Determine the (X, Y) coordinate at the center of the cell enclosing the given text.  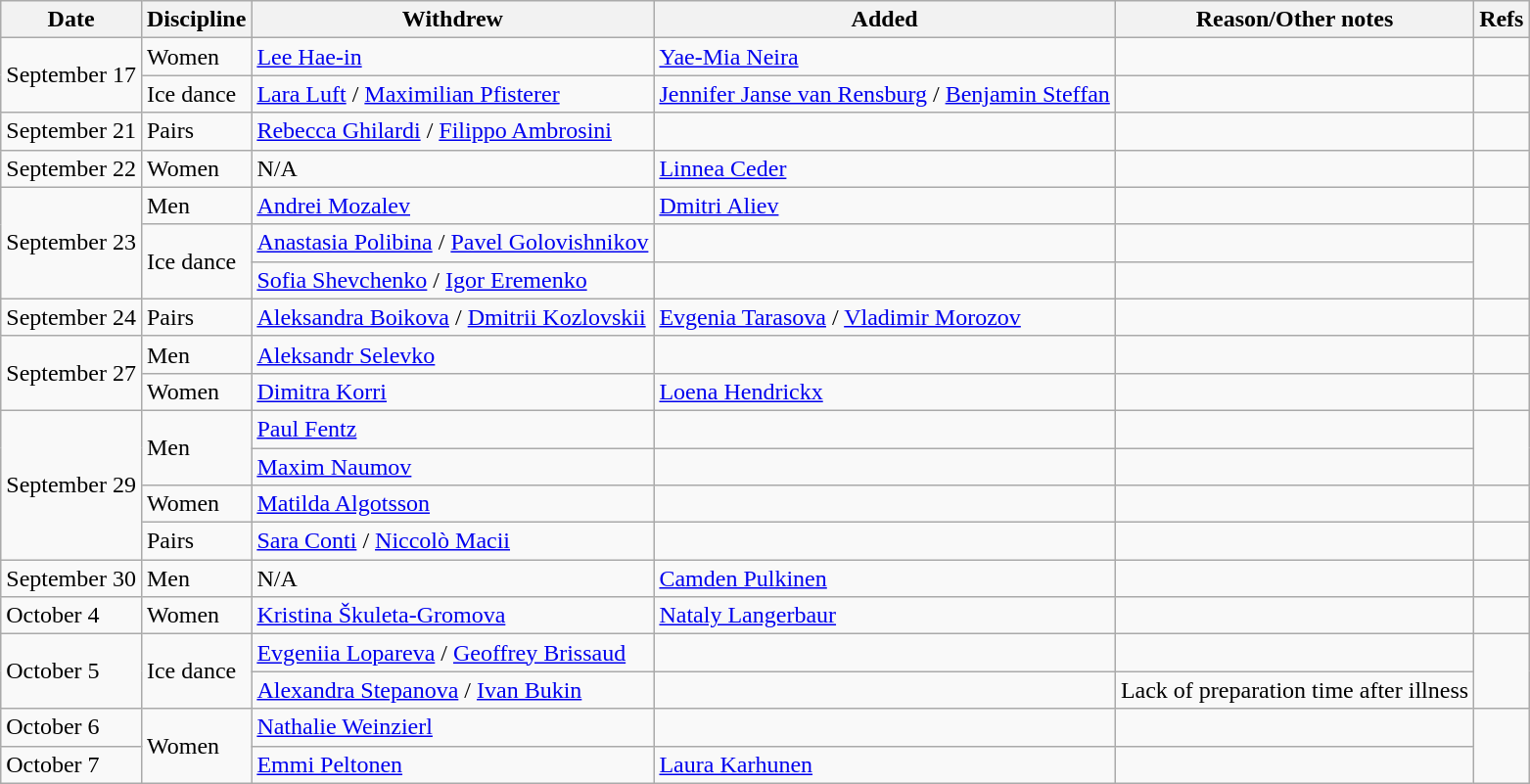
Dmitri Aliev (885, 206)
Sofia Shevchenko / Igor Eremenko (452, 280)
Sara Conti / Niccolò Macii (452, 541)
Yae-Mia Neira (885, 57)
September 29 (71, 484)
Reason/Other notes (1294, 20)
Emmi Peltonen (452, 764)
Lee Hae-in (452, 57)
Dimitra Korri (452, 392)
Linnea Ceder (885, 168)
Camden Pulkinen (885, 578)
Alexandra Stepanova / Ivan Bukin (452, 690)
September 30 (71, 578)
Aleksandra Boikova / Dmitrii Kozlovskii (452, 317)
Anastasia Polibina / Pavel Golovishnikov (452, 243)
Added (885, 20)
Kristina Škuleta-Gromova (452, 616)
Evgenia Tarasova / Vladimir Morozov (885, 317)
Andrei Mozalev (452, 206)
Laura Karhunen (885, 764)
Aleksandr Selevko (452, 354)
September 22 (71, 168)
October 4 (71, 616)
September 17 (71, 75)
Jennifer Janse van Rensburg / Benjamin Steffan (885, 94)
Loena Hendrickx (885, 392)
October 5 (71, 671)
Maxim Naumov (452, 467)
October 6 (71, 727)
Lara Luft / Maximilian Pfisterer (452, 94)
Evgeniia Lopareva / Geoffrey Brissaud (452, 653)
Nathalie Weinzierl (452, 727)
Discipline (196, 20)
Withdrew (452, 20)
Paul Fentz (452, 429)
Rebecca Ghilardi / Filippo Ambrosini (452, 131)
September 27 (71, 373)
October 7 (71, 764)
Date (71, 20)
September 21 (71, 131)
Nataly Langerbaur (885, 616)
September 24 (71, 317)
Matilda Algotsson (452, 504)
Refs (1502, 20)
September 23 (71, 243)
Lack of preparation time after illness (1294, 690)
